Capture the cell that displays the provided text and extract its (X, Y) central coordinate. 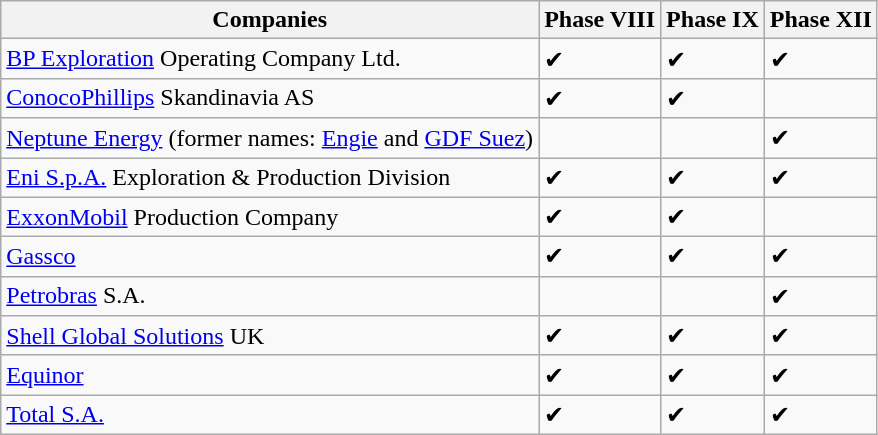
BP Exploration Operating Company Ltd. (270, 59)
Total S.A. (270, 415)
Phase IX (713, 20)
ConocoPhillips Skandinavia AS (270, 98)
Gassco (270, 257)
ExxonMobil Production Company (270, 217)
Neptune Energy (former names: Engie and GDF Suez) (270, 138)
Eni S.p.A. Exploration & Production Division (270, 178)
Phase XII (820, 20)
Petrobras S.A. (270, 296)
Phase VIII (600, 20)
Shell Global Solutions UK (270, 336)
Companies (270, 20)
Equinor (270, 375)
